Detect which cell encompasses the target text, then output its [x, y] center coordinate. 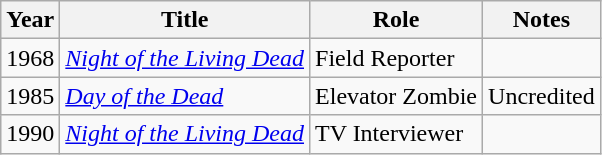
Day of the Dead [185, 96]
Elevator Zombie [396, 96]
1990 [30, 134]
Title [185, 20]
Field Reporter [396, 58]
1968 [30, 58]
Role [396, 20]
Uncredited [542, 96]
1985 [30, 96]
Notes [542, 20]
Year [30, 20]
TV Interviewer [396, 134]
